Extract the [X, Y] coordinate from the center of the cell holding the provided text.  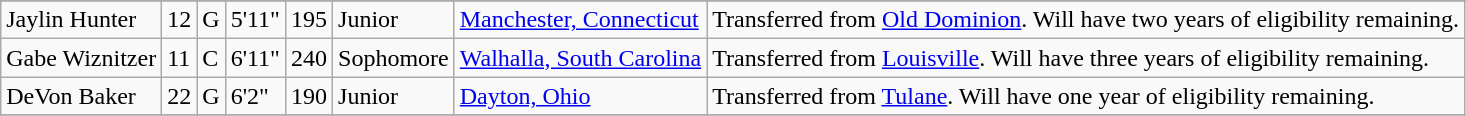
Sophomore [394, 58]
C [211, 58]
Gabe Wiznitzer [82, 58]
195 [308, 20]
Transferred from Old Dominion. Will have two years of eligibility remaining. [1086, 20]
11 [180, 58]
Transferred from Tulane. Will have one year of eligibility remaining. [1086, 96]
22 [180, 96]
DeVon Baker [82, 96]
Walhalla, South Carolina [580, 58]
6'11" [255, 58]
12 [180, 20]
240 [308, 58]
190 [308, 96]
Manchester, Connecticut [580, 20]
Jaylin Hunter [82, 20]
5'11" [255, 20]
6'2" [255, 96]
Dayton, Ohio [580, 96]
Transferred from Louisville. Will have three years of eligibility remaining. [1086, 58]
